Find where the given text appears and provide that cell's center as [X, Y] coordinate. 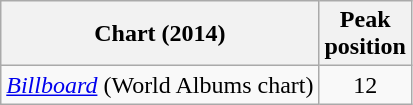
Chart (2014) [160, 34]
Peakposition [365, 34]
12 [365, 85]
Billboard (World Albums chart) [160, 85]
